Scan for the cell matching the given text and deliver its (x, y) coordinate at center. 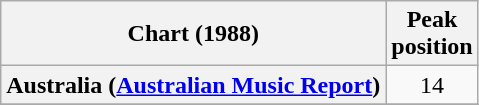
Peakposition (432, 34)
Chart (1988) (194, 34)
14 (432, 85)
Australia (Australian Music Report) (194, 85)
